Find where the given text appears and provide that cell's center as [X, Y] coordinate. 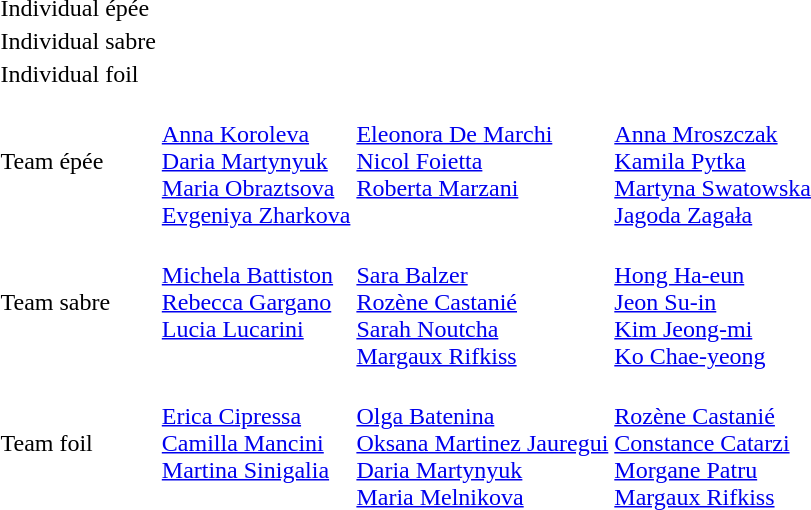
Sara BalzerRozène CastaniéSarah NoutchaMargaux Rifkiss [482, 302]
Eleonora De MarchiNicol FoiettaRoberta Marzani [482, 161]
Michela BattistonRebecca GarganoLucia Lucarini [256, 302]
Anna KorolevaDaria MartynyukMaria ObraztsovaEvgeniya Zharkova [256, 161]
